Return (X, Y) of the center of cell containing provided text 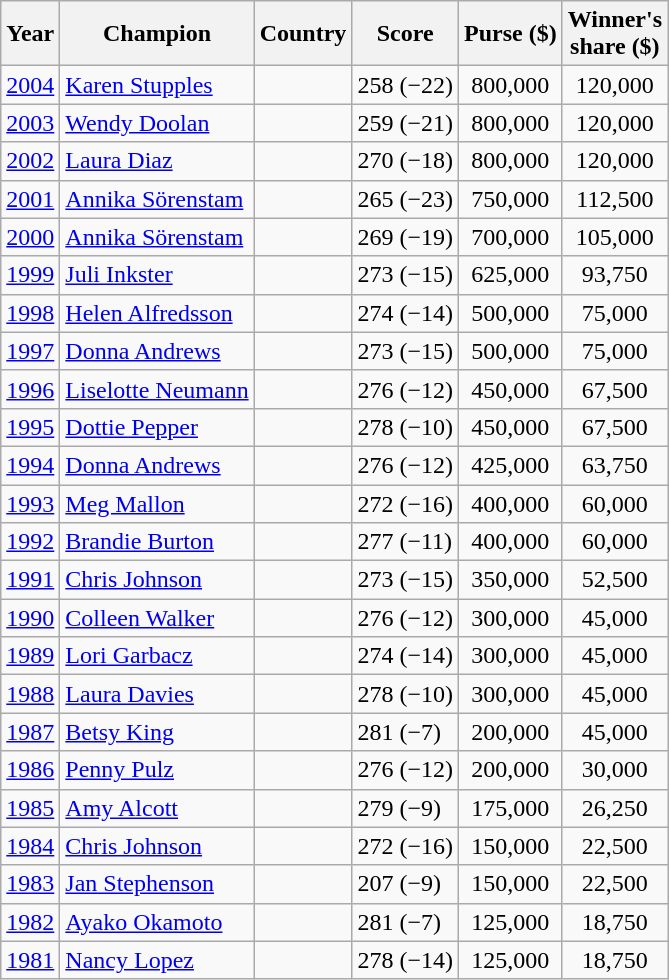
Meg Mallon (157, 503)
175,000 (510, 808)
Score (406, 34)
Winner'sshare ($) (614, 34)
1985 (30, 808)
Karen Stupples (157, 85)
Ayako Okamoto (157, 922)
277 (−11) (406, 542)
1996 (30, 389)
1981 (30, 960)
26,250 (614, 808)
265 (−23) (406, 199)
Laura Davies (157, 694)
207 (−9) (406, 884)
Wendy Doolan (157, 123)
1991 (30, 580)
112,500 (614, 199)
Year (30, 34)
1987 (30, 732)
2004 (30, 85)
750,000 (510, 199)
Betsy King (157, 732)
1999 (30, 275)
1992 (30, 542)
278 (−14) (406, 960)
Laura Diaz (157, 161)
1993 (30, 503)
350,000 (510, 580)
Helen Alfredsson (157, 313)
93,750 (614, 275)
1983 (30, 884)
1988 (30, 694)
Jan Stephenson (157, 884)
Juli Inkster (157, 275)
258 (−22) (406, 85)
1994 (30, 465)
279 (−9) (406, 808)
Purse ($) (510, 34)
269 (−19) (406, 237)
2003 (30, 123)
Country (303, 34)
625,000 (510, 275)
1997 (30, 351)
2001 (30, 199)
1984 (30, 846)
1990 (30, 618)
52,500 (614, 580)
1998 (30, 313)
425,000 (510, 465)
105,000 (614, 237)
30,000 (614, 770)
1989 (30, 656)
Champion (157, 34)
Lori Garbacz (157, 656)
1982 (30, 922)
Liselotte Neumann (157, 389)
270 (−18) (406, 161)
1986 (30, 770)
Nancy Lopez (157, 960)
Amy Alcott (157, 808)
Brandie Burton (157, 542)
259 (−21) (406, 123)
1995 (30, 427)
2000 (30, 237)
Penny Pulz (157, 770)
2002 (30, 161)
700,000 (510, 237)
Colleen Walker (157, 618)
63,750 (614, 465)
Dottie Pepper (157, 427)
